Determine the (X, Y) coordinate at the center of the cell enclosing the given text.  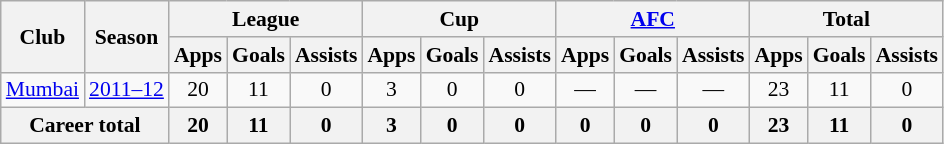
Career total (85, 126)
Total (847, 19)
Club (42, 36)
League (266, 19)
AFC (653, 19)
Cup (459, 19)
Season (126, 36)
Mumbai (42, 90)
2011–12 (126, 90)
